Determine the [x, y] coordinate at the center of the cell enclosing the given text.  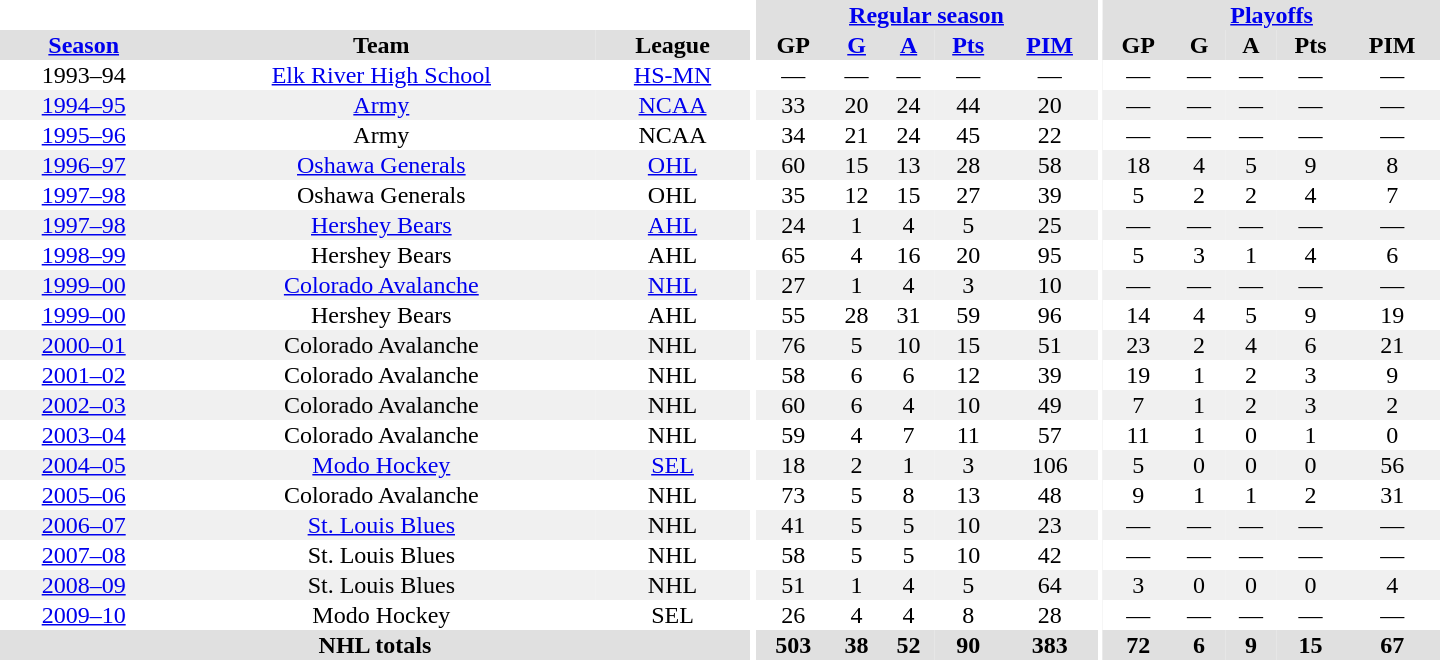
1993–94 [84, 75]
96 [1050, 315]
22 [1050, 135]
95 [1050, 255]
Team [381, 45]
64 [1050, 585]
25 [1050, 225]
76 [794, 345]
67 [1392, 645]
1996–97 [84, 165]
106 [1050, 465]
90 [968, 645]
73 [794, 495]
Playoffs [1272, 15]
26 [794, 615]
2008–09 [84, 585]
2001–02 [84, 375]
44 [968, 105]
38 [857, 645]
2006–07 [84, 525]
2005–06 [84, 495]
57 [1050, 435]
14 [1138, 315]
2004–05 [84, 465]
45 [968, 135]
NHL totals [375, 645]
HS-MN [672, 75]
72 [1138, 645]
65 [794, 255]
55 [794, 315]
2000–01 [84, 345]
503 [794, 645]
35 [794, 195]
33 [794, 105]
383 [1050, 645]
16 [909, 255]
42 [1050, 555]
League [672, 45]
1995–96 [84, 135]
2009–10 [84, 615]
2007–08 [84, 555]
48 [1050, 495]
2002–03 [84, 405]
56 [1392, 465]
49 [1050, 405]
34 [794, 135]
Regular season [927, 15]
52 [909, 645]
1994–95 [84, 105]
2003–04 [84, 435]
41 [794, 525]
1998–99 [84, 255]
Elk River High School [381, 75]
Season [84, 45]
